Extract the [x, y] coordinate from the center of the cell holding the provided text.  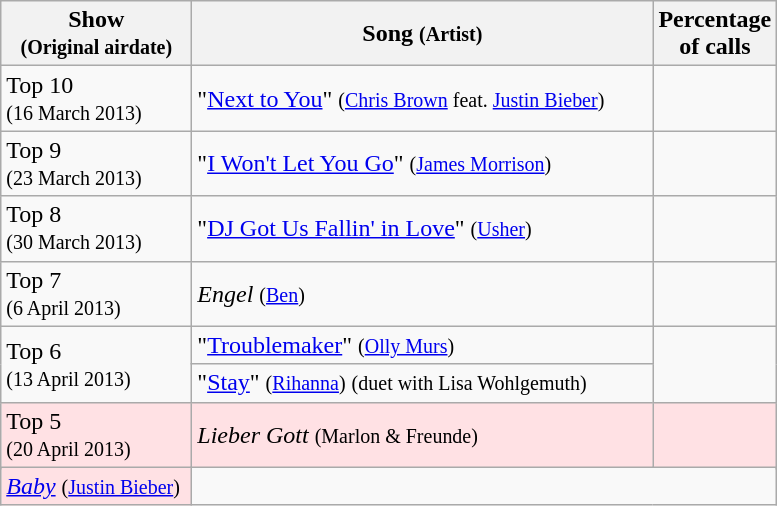
Top 5(20 April 2013) [96, 434]
Top 10(16 March 2013) [96, 98]
Engel (Ben) [422, 294]
Percentage of calls [715, 34]
"Next to You" (Chris Brown feat. Justin Bieber) [422, 98]
Baby (Justin Bieber) [96, 486]
Top 7(6 April 2013) [96, 294]
Top 9(23 March 2013) [96, 164]
Top 8(30 March 2013) [96, 228]
Song (Artist) [422, 34]
Show(Original airdate) [96, 34]
"DJ Got Us Fallin' in Love" (Usher) [422, 228]
Lieber Gott (Marlon & Freunde) [422, 434]
Top 6(13 April 2013) [96, 364]
"Troublemaker" (Olly Murs) [422, 345]
"I Won't Let You Go" (James Morrison) [422, 164]
"Stay" (Rihanna) (duet with Lisa Wohlgemuth) [422, 383]
